Locate the cell with the specified text and output its [x, y] center coordinate. 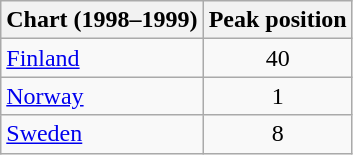
Norway [102, 96]
Sweden [102, 134]
Chart (1998–1999) [102, 20]
40 [278, 58]
Peak position [278, 20]
Finland [102, 58]
1 [278, 96]
8 [278, 134]
